Output the [x, y] coordinate of the center of the cell containing the given text.  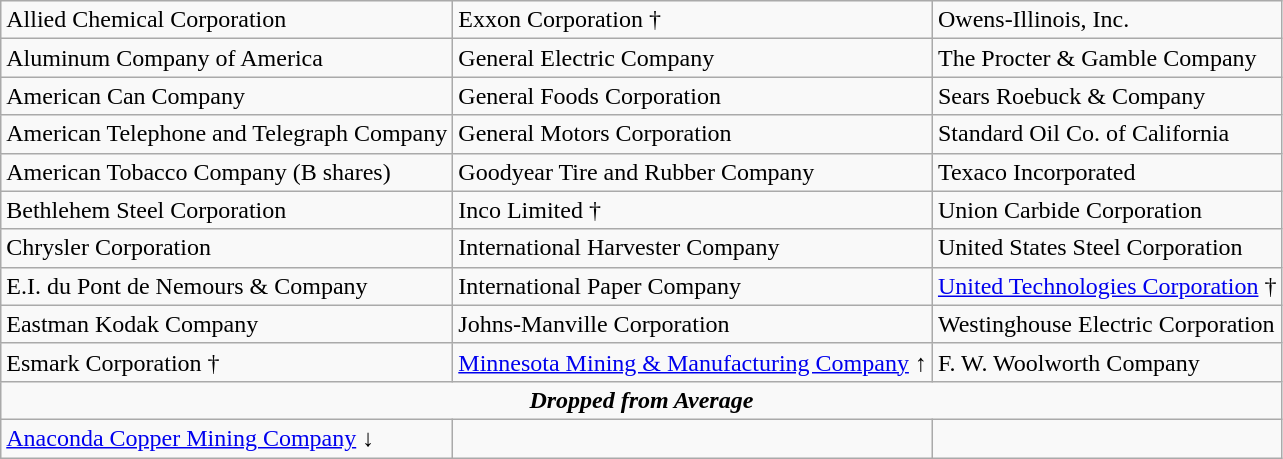
Johns-Manville Corporation [693, 324]
Aluminum Company of America [227, 58]
Dropped from Average [642, 400]
Exxon Corporation † [693, 20]
American Telephone and Telegraph Company [227, 134]
Bethlehem Steel Corporation [227, 210]
Eastman Kodak Company [227, 324]
General Electric Company [693, 58]
F. W. Woolworth Company [1107, 362]
Westinghouse Electric Corporation [1107, 324]
Chrysler Corporation [227, 248]
United Technologies Corporation † [1107, 286]
International Paper Company [693, 286]
General Foods Corporation [693, 96]
General Motors Corporation [693, 134]
United States Steel Corporation [1107, 248]
Union Carbide Corporation [1107, 210]
Sears Roebuck & Company [1107, 96]
The Procter & Gamble Company [1107, 58]
Allied Chemical Corporation [227, 20]
Texaco Incorporated [1107, 172]
Anaconda Copper Mining Company ↓ [227, 438]
Esmark Corporation † [227, 362]
Standard Oil Co. of California [1107, 134]
American Can Company [227, 96]
Minnesota Mining & Manufacturing Company ↑ [693, 362]
American Tobacco Company (B shares) [227, 172]
Inco Limited † [693, 210]
E.I. du Pont de Nemours & Company [227, 286]
Goodyear Tire and Rubber Company [693, 172]
Owens-Illinois, Inc. [1107, 20]
International Harvester Company [693, 248]
